For the text-containing cell, return its midpoint in [x, y] coordinate format. 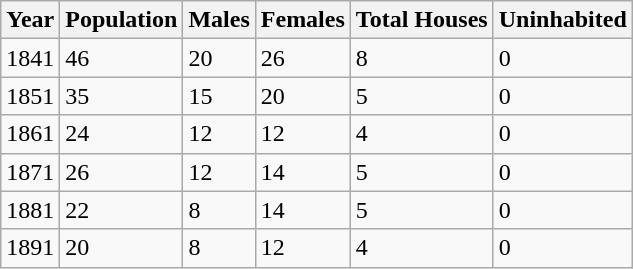
Population [122, 20]
22 [122, 210]
Uninhabited [562, 20]
Males [219, 20]
1841 [30, 58]
1881 [30, 210]
24 [122, 134]
1891 [30, 248]
46 [122, 58]
Total Houses [422, 20]
1861 [30, 134]
35 [122, 96]
1851 [30, 96]
Females [302, 20]
15 [219, 96]
1871 [30, 172]
Year [30, 20]
